Find where the given text appears and provide that cell's center as (x, y) coordinate. 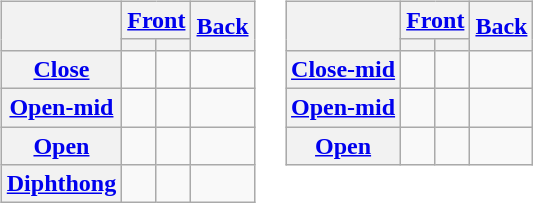
Diphthong (61, 184)
Close (61, 69)
Close-mid (344, 69)
